Return the [X, Y] coordinate for the center point of the cell that contains the specified text.  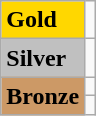
Gold [43, 20]
Bronze [43, 96]
Silver [43, 58]
